Locate the cell with the specified text and output its [x, y] center coordinate. 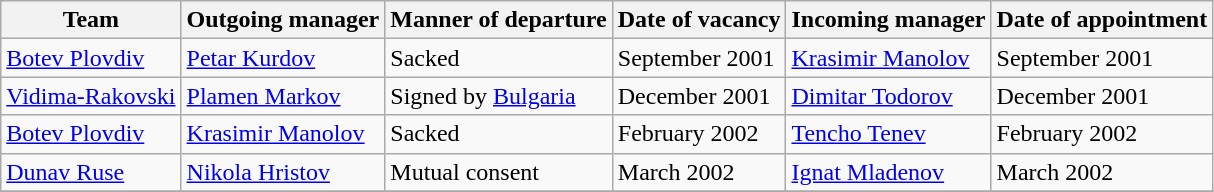
Petar Kurdov [283, 58]
Dimitar Todorov [888, 96]
Mutual consent [498, 172]
Manner of departure [498, 20]
Plamen Markov [283, 96]
Team [91, 20]
Signed by Bulgaria [498, 96]
Date of appointment [1102, 20]
Ignat Mladenov [888, 172]
Outgoing manager [283, 20]
Date of vacancy [699, 20]
Dunav Ruse [91, 172]
Vidima-Rakovski [91, 96]
Tencho Tenev [888, 134]
Incoming manager [888, 20]
Nikola Hristov [283, 172]
